Output the (X, Y) coordinate of the center of the cell containing the given text.  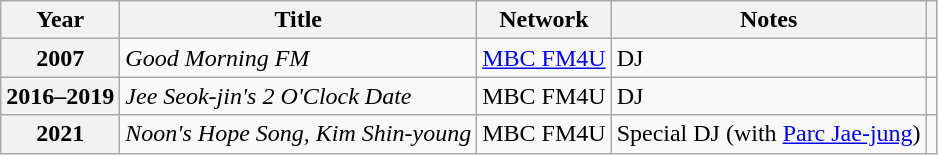
Network (544, 20)
Jee Seok-jin's 2 O'Clock Date (298, 96)
Notes (768, 20)
2016–2019 (60, 96)
2021 (60, 134)
2007 (60, 58)
Title (298, 20)
Good Morning FM (298, 58)
Noon's Hope Song, Kim Shin-young (298, 134)
Special DJ (with Parc Jae-jung) (768, 134)
Year (60, 20)
